Scan for the cell matching the given text and deliver its [X, Y] coordinate at center. 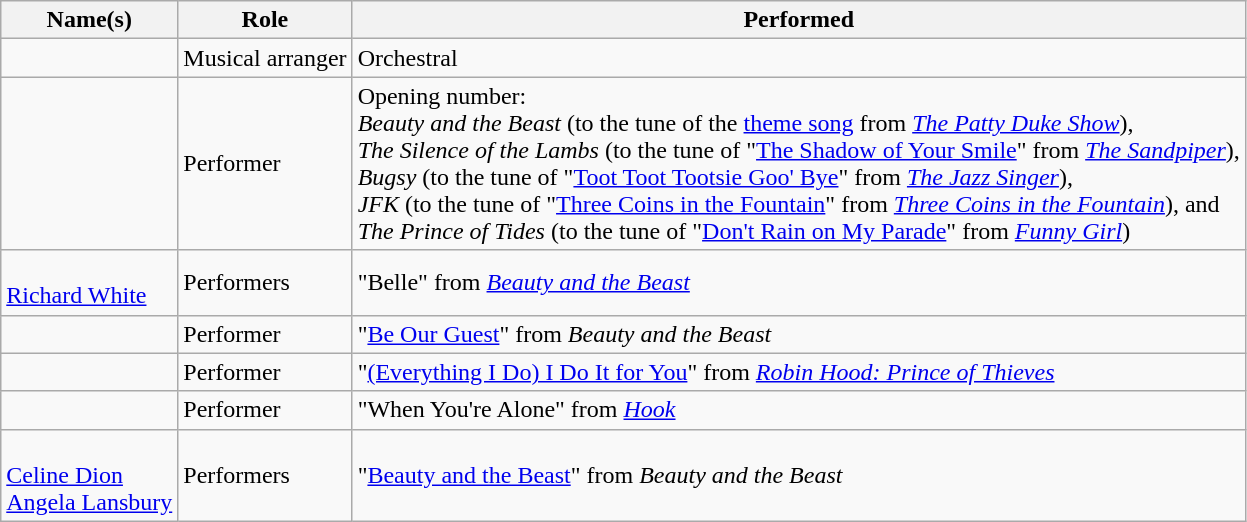
"When You're Alone" from Hook [798, 410]
Role [265, 20]
"Be Our Guest" from Beauty and the Beast [798, 334]
"Belle" from Beauty and the Beast [798, 282]
Musical arranger [265, 58]
Name(s) [90, 20]
"Beauty and the Beast" from Beauty and the Beast [798, 475]
"(Everything I Do) I Do It for You" from Robin Hood: Prince of Thieves [798, 372]
Performed [798, 20]
Celine DionAngela Lansbury [90, 475]
Orchestral [798, 58]
Richard White [90, 282]
